Detect which cell encompasses the target text, then output its (x, y) center coordinate. 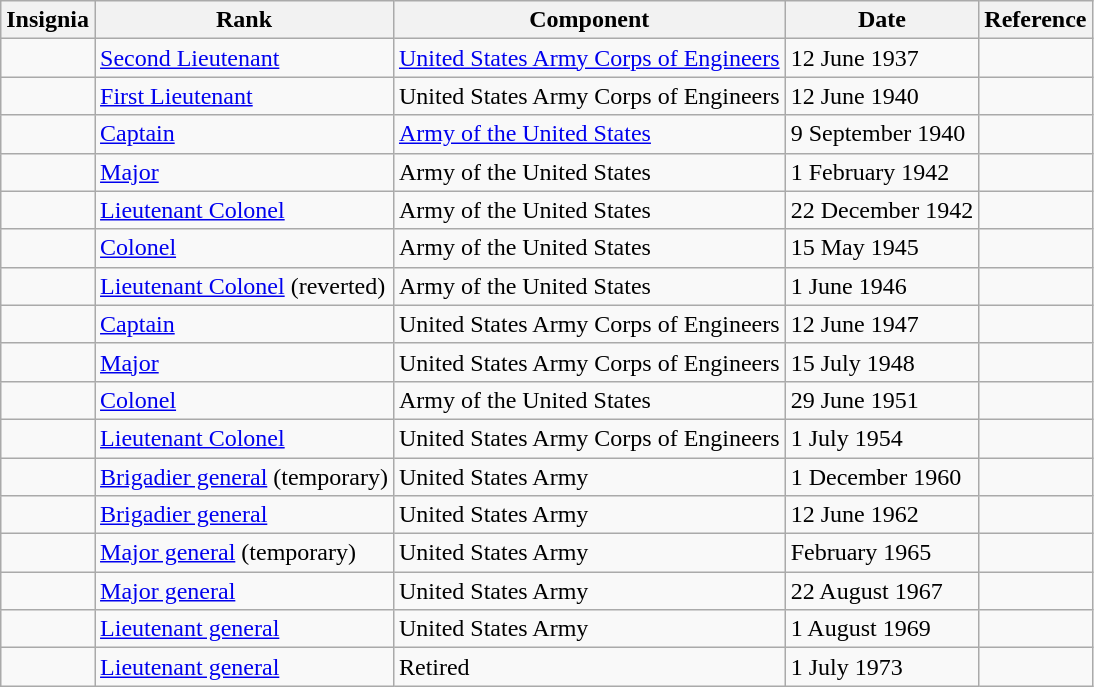
12 June 1947 (882, 324)
February 1965 (882, 553)
29 June 1951 (882, 400)
1 December 1960 (882, 477)
12 June 1962 (882, 515)
Major general (temporary) (244, 553)
Brigadier general (temporary) (244, 477)
Insignia (48, 20)
Reference (1036, 20)
Second Lieutenant (244, 58)
Rank (244, 20)
Date (882, 20)
Brigadier general (244, 515)
1 July 1973 (882, 667)
1 July 1954 (882, 438)
Retired (589, 667)
15 July 1948 (882, 362)
15 May 1945 (882, 248)
22 December 1942 (882, 210)
First Lieutenant (244, 96)
Component (589, 20)
Lieutenant Colonel (reverted) (244, 286)
12 June 1940 (882, 96)
1 August 1969 (882, 629)
22 August 1967 (882, 591)
9 September 1940 (882, 134)
1 June 1946 (882, 286)
12 June 1937 (882, 58)
1 February 1942 (882, 172)
Major general (244, 591)
